From the cell containing the given text, extract its center point as [x, y] coordinate. 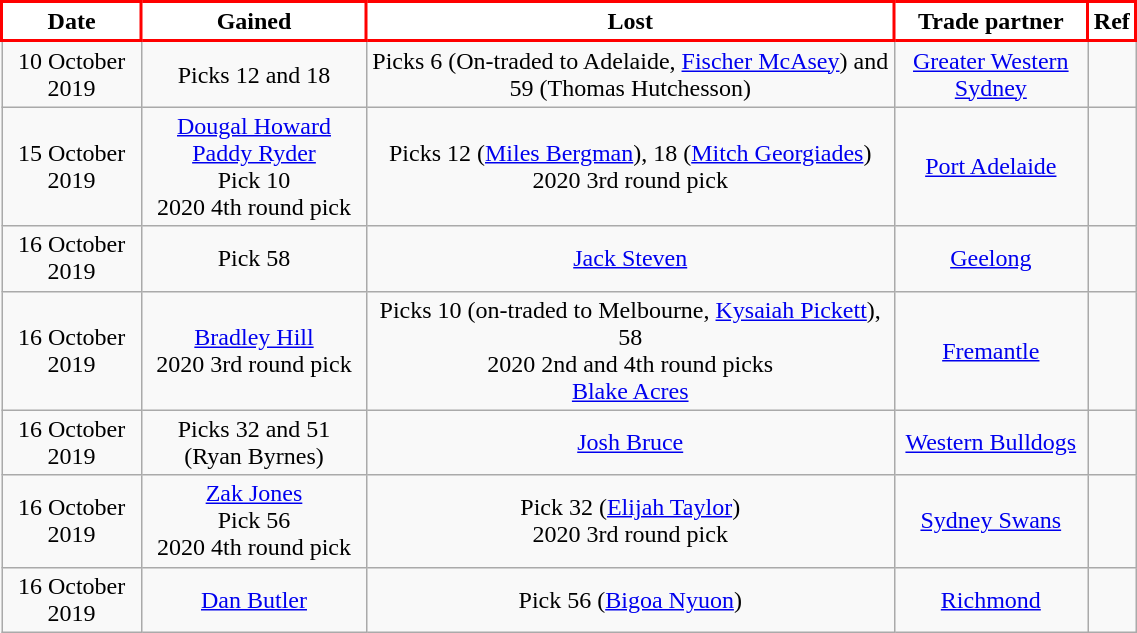
Bradley Hill2020 3rd round pick [254, 350]
Dougal HowardPaddy RyderPick 102020 4th round pick [254, 166]
Richmond [990, 600]
Pick 56 (Bigoa Nyuon) [630, 600]
Sydney Swans [990, 521]
Gained [254, 22]
Western Bulldogs [990, 442]
Picks 12 and 18 [254, 74]
Zak JonesPick 562020 4th round pick [254, 521]
Picks 12 (Miles Bergman), 18 (Mitch Georgiades)2020 3rd round pick [630, 166]
Picks 6 (On-traded to Adelaide, Fischer McAsey) and 59 (Thomas Hutchesson) [630, 74]
Jack Steven [630, 258]
Picks 10 (on-traded to Melbourne, Kysaiah Pickett), 582020 2nd and 4th round picksBlake Acres [630, 350]
Pick 58 [254, 258]
Greater Western Sydney [990, 74]
Fremantle [990, 350]
Picks 32 and 51 (Ryan Byrnes) [254, 442]
Dan Butler [254, 600]
Trade partner [990, 22]
Lost [630, 22]
Port Adelaide [990, 166]
Pick 32 (Elijah Taylor)2020 3rd round pick [630, 521]
Date [72, 22]
15 October 2019 [72, 166]
10 October 2019 [72, 74]
Geelong [990, 258]
Josh Bruce [630, 442]
Ref [1112, 22]
